Find where the given text appears and provide that cell's center as [X, Y] coordinate. 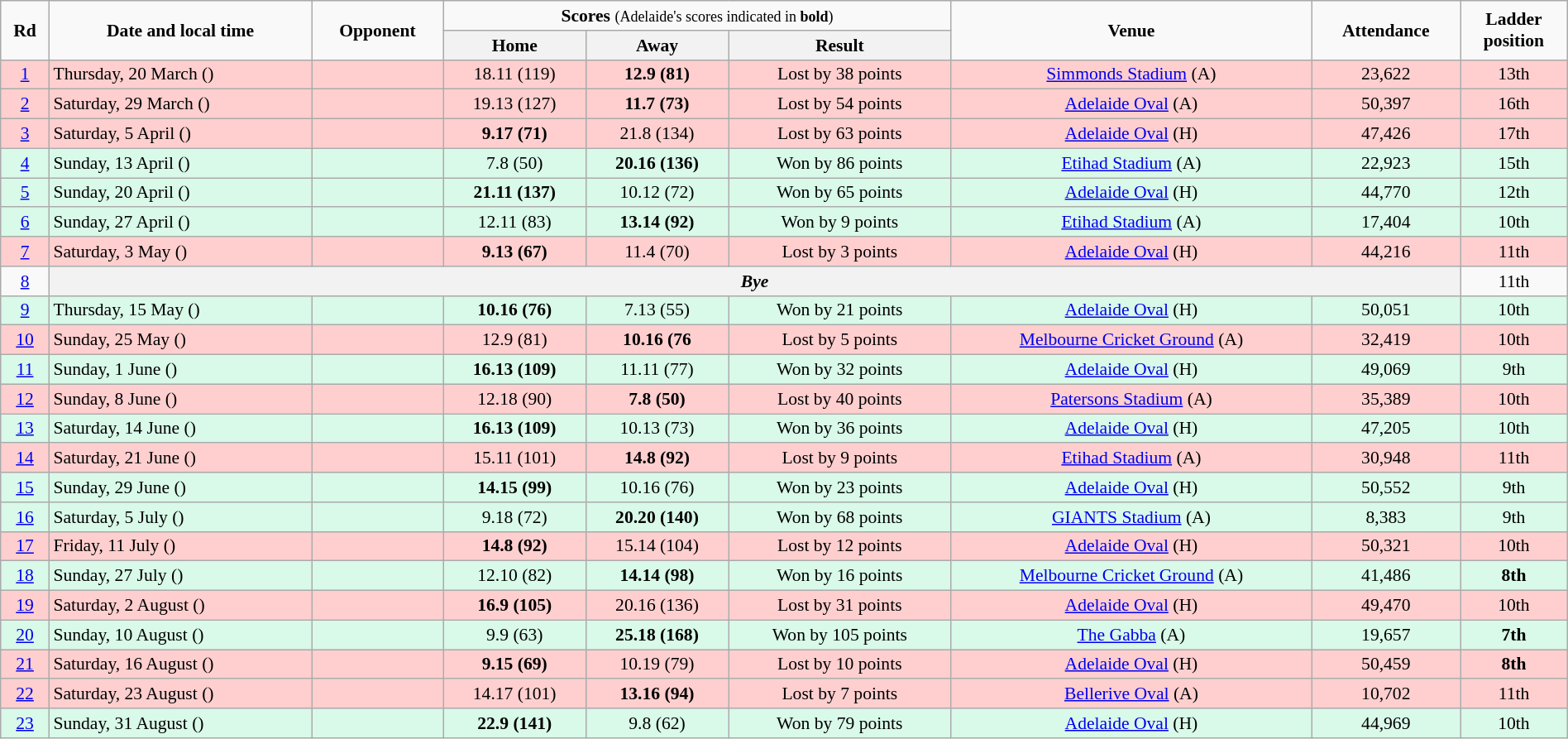
50,552 [1386, 487]
18 [25, 576]
Saturday, 3 May () [180, 252]
8,383 [1386, 517]
2 [25, 104]
Ladderposition [1514, 30]
23,622 [1386, 74]
9 [25, 310]
Sunday, 25 May () [180, 340]
23 [25, 723]
3 [25, 134]
44,770 [1386, 193]
Bellerive Oval (A) [1131, 694]
21.11 (137) [514, 193]
Sunday, 20 April () [180, 193]
21 [25, 665]
9.9 (63) [514, 635]
19.13 (127) [514, 104]
44,969 [1386, 723]
Lost by 9 points [840, 458]
17th [1514, 134]
GIANTS Stadium (A) [1131, 517]
9.15 (69) [514, 665]
10 [25, 340]
Date and local time [180, 30]
Won by 68 points [840, 517]
Sunday, 29 June () [180, 487]
Won by 16 points [840, 576]
44,216 [1386, 252]
Saturday, 5 July () [180, 517]
10.12 (72) [657, 193]
6 [25, 223]
Saturday, 29 March () [180, 104]
Sunday, 13 April () [180, 163]
50,459 [1386, 665]
18.11 (119) [514, 74]
22 [25, 694]
Opponent [377, 30]
Rd [25, 30]
Bye [754, 281]
50,051 [1386, 310]
49,470 [1386, 606]
12.10 (82) [514, 576]
Thursday, 15 May () [180, 310]
Saturday, 5 April () [180, 134]
12.11 (83) [514, 223]
Won by 79 points [840, 723]
Attendance [1386, 30]
Saturday, 16 August () [180, 665]
5 [25, 193]
12 [25, 399]
Won by 32 points [840, 370]
Won by 9 points [840, 223]
4 [25, 163]
17,404 [1386, 223]
15.14 (104) [657, 546]
Lost by 10 points [840, 665]
Sunday, 10 August () [180, 635]
Patersons Stadium (A) [1131, 399]
41,486 [1386, 576]
The Gabba (A) [1131, 635]
Saturday, 23 August () [180, 694]
7th [1514, 635]
12.18 (90) [514, 399]
22.9 (141) [514, 723]
Sunday, 27 July () [180, 576]
11.4 (70) [657, 252]
Won by 105 points [840, 635]
13th [1514, 74]
Sunday, 1 June () [180, 370]
Lost by 31 points [840, 606]
19 [25, 606]
Won by 23 points [840, 487]
Lost by 54 points [840, 104]
15.11 (101) [514, 458]
1 [25, 74]
10.19 (79) [657, 665]
19,657 [1386, 635]
50,397 [1386, 104]
Lost by 38 points [840, 74]
49,069 [1386, 370]
Won by 36 points [840, 429]
47,426 [1386, 134]
22,923 [1386, 163]
Simmonds Stadium (A) [1131, 74]
9.17 (71) [514, 134]
Away [657, 46]
9.18 (72) [514, 517]
Sunday, 27 April () [180, 223]
Lost by 12 points [840, 546]
35,389 [1386, 399]
10,702 [1386, 694]
13.16 (94) [657, 694]
15th [1514, 163]
10.16 (76 [657, 340]
13.14 (92) [657, 223]
14 [25, 458]
15 [25, 487]
30,948 [1386, 458]
32,419 [1386, 340]
14.15 (99) [514, 487]
11 [25, 370]
11.7 (73) [657, 104]
13 [25, 429]
Result [840, 46]
Venue [1131, 30]
Adelaide Oval (A) [1131, 104]
20.20 (140) [657, 517]
11.11 (77) [657, 370]
Lost by 40 points [840, 399]
16.9 (105) [514, 606]
7.13 (55) [657, 310]
Lost by 3 points [840, 252]
Thursday, 20 March () [180, 74]
Won by 86 points [840, 163]
14.14 (98) [657, 576]
Friday, 11 July () [180, 546]
Lost by 5 points [840, 340]
Sunday, 8 June () [180, 399]
Sunday, 31 August () [180, 723]
14.17 (101) [514, 694]
Won by 21 points [840, 310]
8 [25, 281]
Lost by 7 points [840, 694]
16th [1514, 104]
Scores (Adelaide's scores indicated in bold) [697, 16]
Saturday, 21 June () [180, 458]
20 [25, 635]
Saturday, 14 June () [180, 429]
12th [1514, 193]
Home [514, 46]
21.8 (134) [657, 134]
17 [25, 546]
Won by 65 points [840, 193]
10.13 (73) [657, 429]
25.18 (168) [657, 635]
Lost by 63 points [840, 134]
9.8 (62) [657, 723]
7 [25, 252]
47,205 [1386, 429]
Saturday, 2 August () [180, 606]
16 [25, 517]
50,321 [1386, 546]
9.13 (67) [514, 252]
